Provide the [x, y] coordinate of the cell's center where the given text is located.  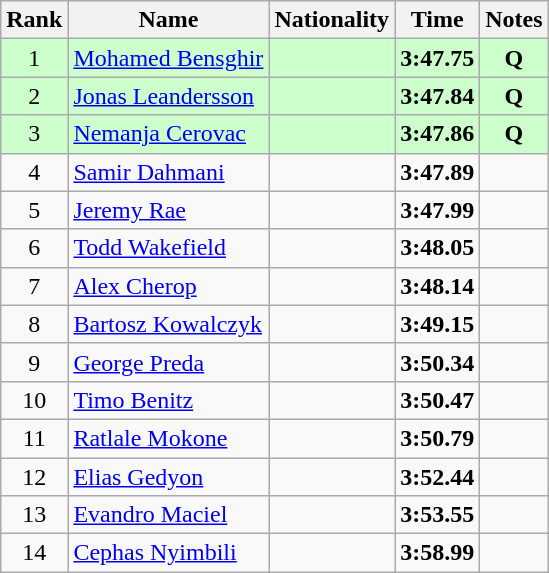
3:47.84 [438, 96]
Bartosz Kowalczyk [168, 324]
George Preda [168, 362]
3:47.99 [438, 210]
Notes [514, 20]
3:47.89 [438, 172]
3:48.14 [438, 286]
Name [168, 20]
3:49.15 [438, 324]
Nationality [332, 20]
10 [34, 400]
Cephas Nyimbili [168, 553]
Elias Gedyon [168, 477]
Time [438, 20]
3:50.79 [438, 438]
Rank [34, 20]
9 [34, 362]
3:53.55 [438, 515]
Timo Benitz [168, 400]
1 [34, 58]
3 [34, 134]
Todd Wakefield [168, 248]
14 [34, 553]
4 [34, 172]
3:52.44 [438, 477]
3:47.86 [438, 134]
3:50.34 [438, 362]
7 [34, 286]
8 [34, 324]
5 [34, 210]
3:48.05 [438, 248]
Alex Cherop [168, 286]
Evandro Maciel [168, 515]
2 [34, 96]
3:50.47 [438, 400]
Jonas Leandersson [168, 96]
12 [34, 477]
Ratlale Mokone [168, 438]
Samir Dahmani [168, 172]
3:47.75 [438, 58]
Jeremy Rae [168, 210]
13 [34, 515]
3:58.99 [438, 553]
Mohamed Bensghir [168, 58]
6 [34, 248]
11 [34, 438]
Nemanja Cerovac [168, 134]
